Identify which cell holds the provided text, then report its [x, y] central coordinate. 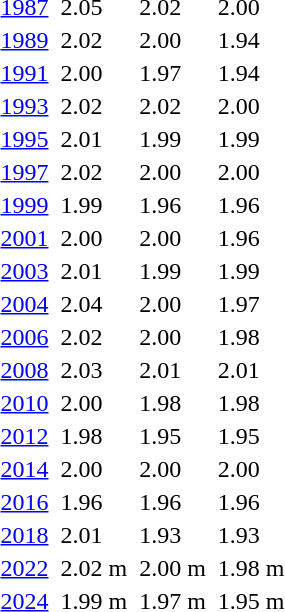
2.03 [94, 370]
2.04 [94, 304]
2.02 m [94, 568]
2.00 m [173, 568]
1.95 [173, 436]
1.97 [173, 73]
1.93 [173, 535]
